Find where the given text appears and provide that cell's center as (x, y) coordinate. 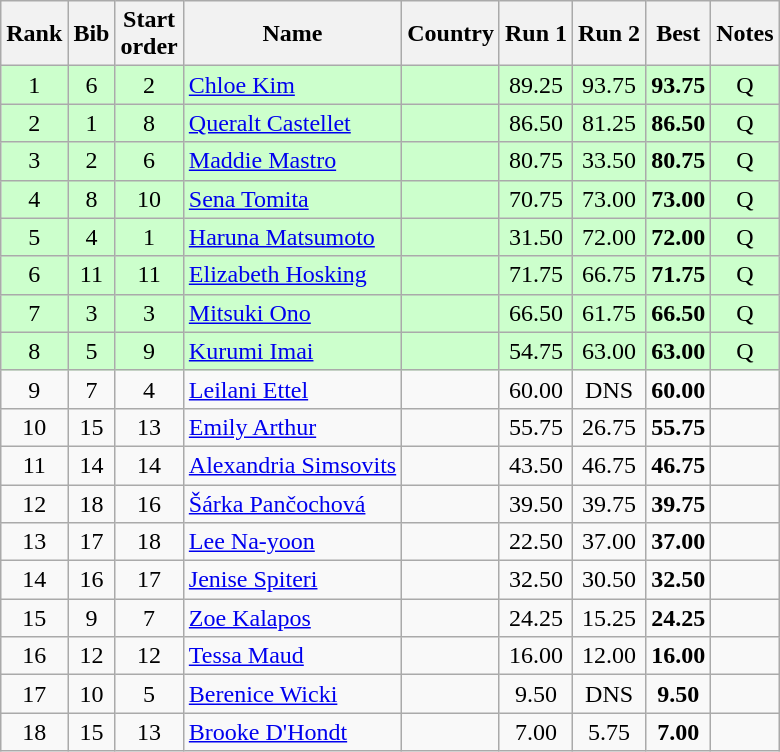
89.25 (536, 85)
12.00 (610, 656)
Zoe Kalapos (292, 618)
39.50 (536, 503)
Run 1 (536, 34)
43.50 (536, 465)
Šárka Pančochová (292, 503)
Leilani Ettel (292, 389)
Lee Na-yoon (292, 542)
54.75 (536, 351)
30.50 (610, 580)
15.25 (610, 618)
Haruna Matsumoto (292, 237)
Queralt Castellet (292, 123)
Kurumi Imai (292, 351)
Mitsuki Ono (292, 313)
Alexandria Simsovits (292, 465)
31.50 (536, 237)
Emily Arthur (292, 427)
Sena Tomita (292, 199)
Rank (34, 34)
Name (292, 34)
Elizabeth Hosking (292, 275)
Bib (92, 34)
Chloe Kim (292, 85)
61.75 (610, 313)
Startorder (149, 34)
26.75 (610, 427)
70.75 (536, 199)
66.75 (610, 275)
5.75 (610, 732)
Brooke D'Hondt (292, 732)
81.25 (610, 123)
Country (451, 34)
Tessa Maud (292, 656)
Maddie Mastro (292, 161)
33.50 (610, 161)
Best (678, 34)
Notes (745, 34)
Berenice Wicki (292, 694)
22.50 (536, 542)
Run 2 (610, 34)
Jenise Spiteri (292, 580)
